Detect which cell encompasses the target text, then output its [x, y] center coordinate. 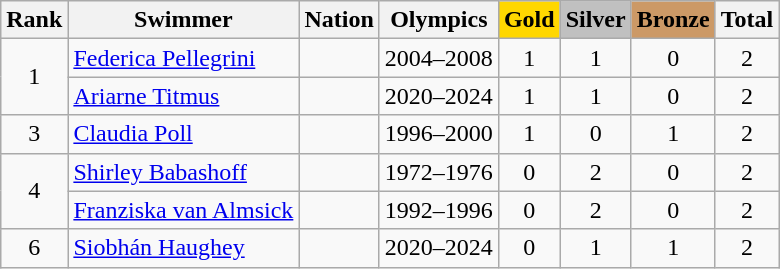
Total [747, 20]
Claudia Poll [184, 134]
3 [34, 134]
Swimmer [184, 20]
Bronze [673, 20]
Siobhán Haughey [184, 248]
Gold [529, 20]
Silver [596, 20]
1992–1996 [438, 210]
6 [34, 248]
Federica Pellegrini [184, 58]
4 [34, 191]
Ariarne Titmus [184, 96]
Shirley Babashoff [184, 172]
Rank [34, 20]
Franziska van Almsick [184, 210]
1996–2000 [438, 134]
2004–2008 [438, 58]
1972–1976 [438, 172]
Nation [339, 20]
Olympics [438, 20]
